Extract the [X, Y] coordinate from the center of the cell holding the provided text.  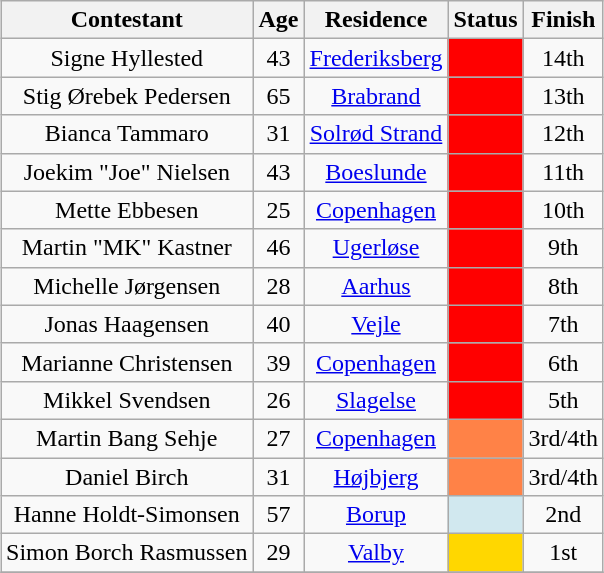
25 [278, 210]
Age [278, 20]
Residence [376, 20]
Mikkel Svendsen [127, 400]
9th [563, 248]
2nd [563, 515]
Daniel Birch [127, 477]
46 [278, 248]
8th [563, 286]
27 [278, 438]
10th [563, 210]
Brabrand [376, 96]
57 [278, 515]
Hanne Holdt-Simonsen [127, 515]
Aarhus [376, 286]
Boeslunde [376, 172]
Michelle Jørgensen [127, 286]
Stig Ørebek Pedersen [127, 96]
1st [563, 553]
Vejle [376, 324]
28 [278, 286]
Status [486, 20]
13th [563, 96]
Mette Ebbesen [127, 210]
Højbjerg [376, 477]
Marianne Christensen [127, 362]
39 [278, 362]
Valby [376, 553]
Signe Hyllested [127, 58]
26 [278, 400]
65 [278, 96]
12th [563, 134]
Martin Bang Sehje [127, 438]
Finish [563, 20]
Contestant [127, 20]
6th [563, 362]
Simon Borch Rasmussen [127, 553]
Martin "MK" Kastner [127, 248]
Frederiksberg [376, 58]
Jonas Haagensen [127, 324]
Borup [376, 515]
Slagelse [376, 400]
5th [563, 400]
40 [278, 324]
Solrød Strand [376, 134]
11th [563, 172]
Ugerløse [376, 248]
29 [278, 553]
7th [563, 324]
Joekim "Joe" Nielsen [127, 172]
14th [563, 58]
Bianca Tammaro [127, 134]
